Capture the cell that displays the provided text and extract its [x, y] central coordinate. 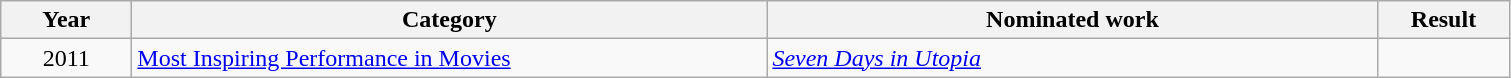
Category [450, 20]
Result [1444, 20]
2011 [66, 58]
Year [66, 20]
Nominated work [1072, 20]
Seven Days in Utopia [1072, 58]
Most Inspiring Performance in Movies [450, 58]
